Provide the (X, Y) coordinate of the cell's center where the given text is located.  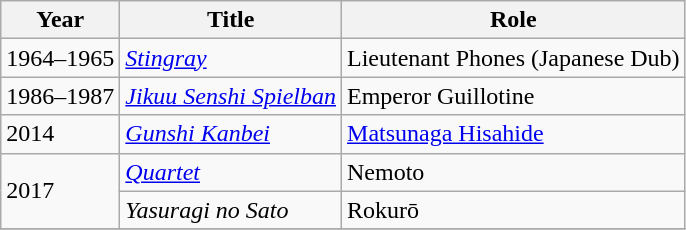
2014 (60, 134)
Yasuragi no Sato (231, 210)
Stingray (231, 58)
Title (231, 20)
Quartet (231, 172)
2017 (60, 191)
Nemoto (514, 172)
Rokurō (514, 210)
1986–1987 (60, 96)
Jikuu Senshi Spielban (231, 96)
1964–1965 (60, 58)
Lieutenant Phones (Japanese Dub) (514, 58)
Year (60, 20)
Gunshi Kanbei (231, 134)
Emperor Guillotine (514, 96)
Role (514, 20)
Matsunaga Hisahide (514, 134)
